Provide the [x, y] coordinate of the cell's center where the given text is located.  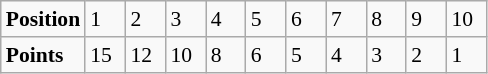
7 [346, 19]
Points [43, 55]
9 [426, 19]
12 [145, 55]
Position [43, 19]
15 [105, 55]
